Scan for the cell matching the given text and deliver its [X, Y] coordinate at center. 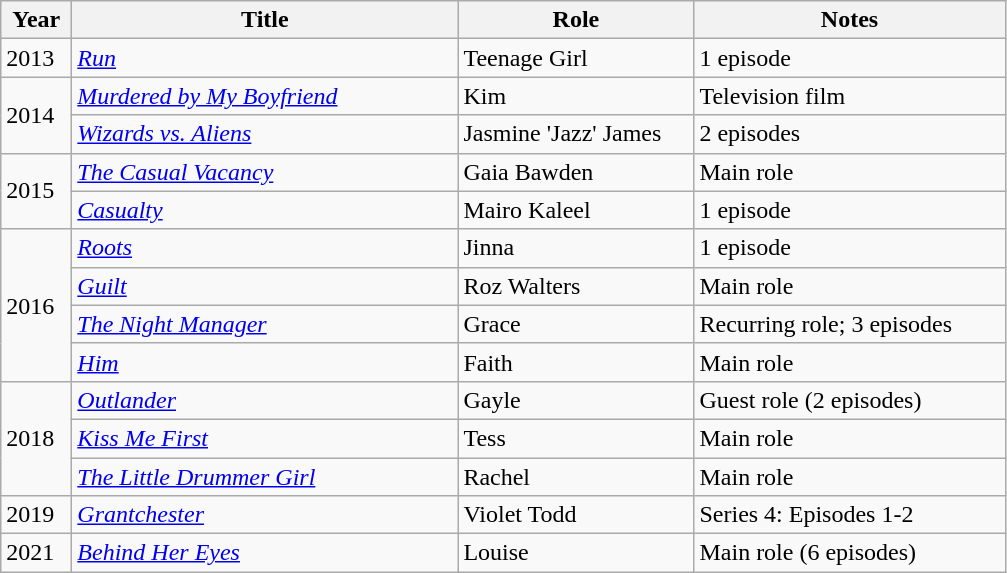
2016 [36, 305]
Faith [576, 362]
Television film [850, 96]
Violet Todd [576, 515]
Year [36, 20]
Casualty [265, 210]
Jinna [576, 248]
The Casual Vacancy [265, 172]
Series 4: Episodes 1-2 [850, 515]
Louise [576, 553]
Role [576, 20]
Him [265, 362]
Gaia Bawden [576, 172]
The Little Drummer Girl [265, 477]
Title [265, 20]
Kim [576, 96]
Wizards vs. Aliens [265, 134]
Gayle [576, 400]
Outlander [265, 400]
Murdered by My Boyfriend [265, 96]
2013 [36, 58]
Tess [576, 438]
Run [265, 58]
Recurring role; 3 episodes [850, 324]
Notes [850, 20]
2021 [36, 553]
Guest role (2 episodes) [850, 400]
Kiss Me First [265, 438]
Grace [576, 324]
2 episodes [850, 134]
2014 [36, 115]
Guilt [265, 286]
2015 [36, 191]
2019 [36, 515]
Rachel [576, 477]
Grantchester [265, 515]
Jasmine 'Jazz' James [576, 134]
Teenage Girl [576, 58]
Roots [265, 248]
The Night Manager [265, 324]
Behind Her Eyes [265, 553]
Mairo Kaleel [576, 210]
Roz Walters [576, 286]
2018 [36, 438]
Main role (6 episodes) [850, 553]
